Determine the (x, y) coordinate at the center of the cell enclosing the given text.  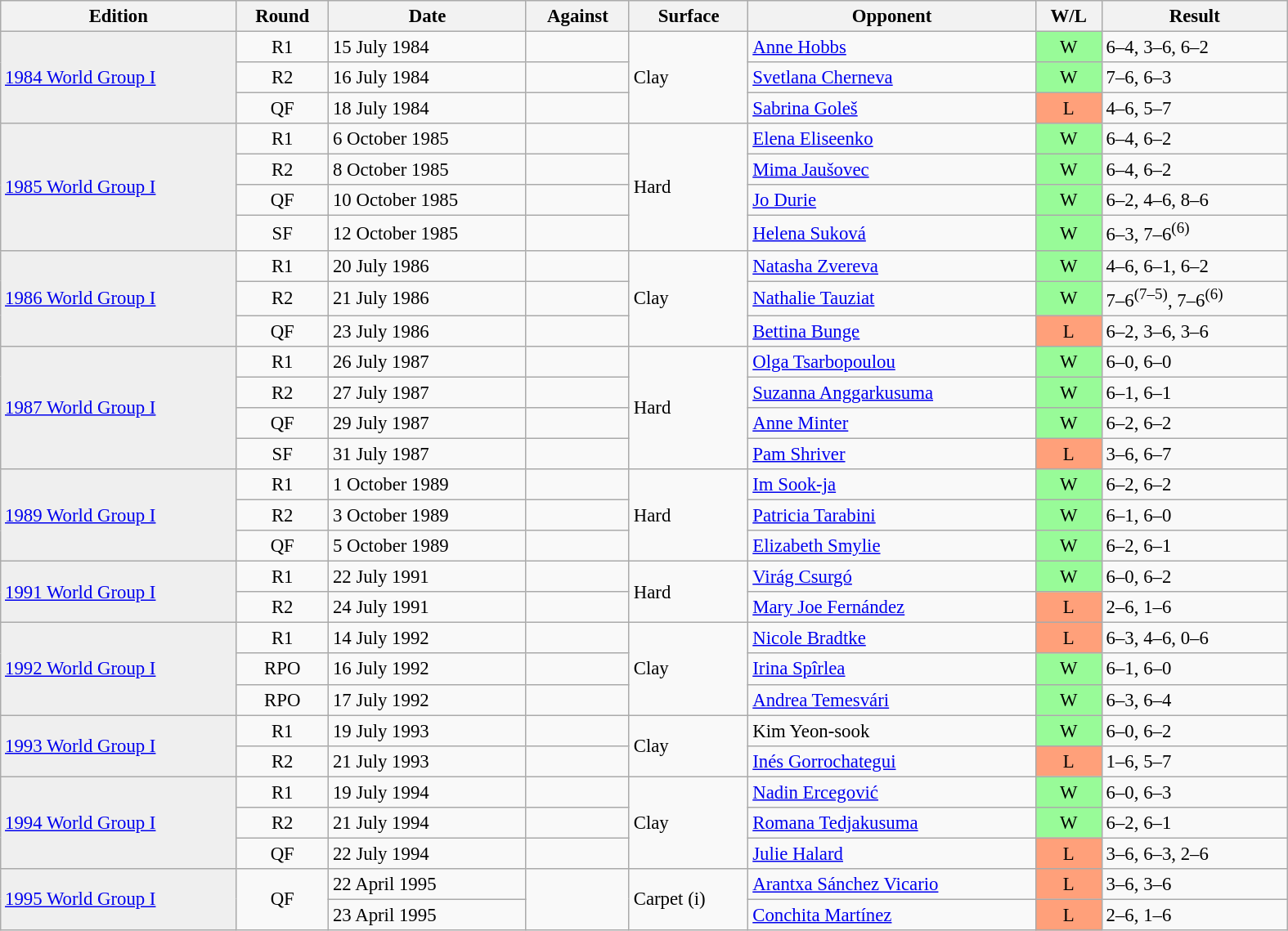
26 July 1987 (428, 362)
14 July 1992 (428, 638)
21 July 1994 (428, 823)
22 April 1995 (428, 884)
31 July 1987 (428, 454)
Pam Shriver (891, 454)
Im Sook-ja (891, 485)
Mima Jaušovec (891, 170)
Anne Minter (891, 423)
Date (428, 16)
1989 World Group I (119, 515)
Julie Halard (891, 853)
Nadin Ercegović (891, 792)
20 July 1986 (428, 266)
Arantxa Sánchez Vicario (891, 884)
Elizabeth Smylie (891, 546)
Natasha Zvereva (891, 266)
1994 World Group I (119, 822)
1987 World Group I (119, 408)
23 April 1995 (428, 915)
Elena Eliseenko (891, 139)
1986 World Group I (119, 298)
12 October 1985 (428, 233)
Sabrina Goleš (891, 109)
1–6, 5–7 (1194, 761)
3–6, 3–6 (1194, 884)
6–2, 4–6, 8–6 (1194, 200)
1 October 1989 (428, 485)
Opponent (891, 16)
W/L (1068, 16)
18 July 1984 (428, 109)
4–6, 5–7 (1194, 109)
Olga Tsarbopoulou (891, 362)
Svetlana Cherneva (891, 78)
7–6, 6–3 (1194, 78)
1993 World Group I (119, 745)
22 July 1991 (428, 577)
8 October 1985 (428, 170)
Edition (119, 16)
Nicole Bradtke (891, 638)
Kim Yeon-sook (891, 731)
7–6(7–5), 7–6(6) (1194, 298)
24 July 1991 (428, 607)
1991 World Group I (119, 592)
Irina Spîrlea (891, 669)
29 July 1987 (428, 423)
Jo Durie (891, 200)
Mary Joe Fernández (891, 607)
Surface (689, 16)
Result (1194, 16)
27 July 1987 (428, 392)
Inés Gorrochategui (891, 761)
23 July 1986 (428, 331)
6–3, 7–6(6) (1194, 233)
21 July 1986 (428, 298)
1984 World Group I (119, 78)
6–3, 6–4 (1194, 700)
19 July 1993 (428, 731)
Patricia Tarabini (891, 516)
Virág Csurgó (891, 577)
Carpet (i) (689, 899)
Andrea Temesvári (891, 700)
6–0, 6–3 (1194, 792)
1985 World Group I (119, 186)
4–6, 6–1, 6–2 (1194, 266)
6 October 1985 (428, 139)
1992 World Group I (119, 669)
17 July 1992 (428, 700)
21 July 1993 (428, 761)
Round (283, 16)
Suzanna Anggarkusuma (891, 392)
Conchita Martínez (891, 915)
6–3, 4–6, 0–6 (1194, 638)
10 October 1985 (428, 200)
Against (577, 16)
3–6, 6–7 (1194, 454)
Anne Hobbs (891, 47)
Bettina Bunge (891, 331)
22 July 1994 (428, 853)
3–6, 6–3, 2–6 (1194, 853)
15 July 1984 (428, 47)
Helena Suková (891, 233)
16 July 1984 (428, 78)
6–4, 3–6, 6–2 (1194, 47)
16 July 1992 (428, 669)
5 October 1989 (428, 546)
Nathalie Tauziat (891, 298)
1995 World Group I (119, 899)
6–1, 6–1 (1194, 392)
19 July 1994 (428, 792)
Romana Tedjakusuma (891, 823)
6–0, 6–0 (1194, 362)
3 October 1989 (428, 516)
6–2, 3–6, 3–6 (1194, 331)
